Return the (X, Y) coordinate for the center point of the cell that contains the specified text.  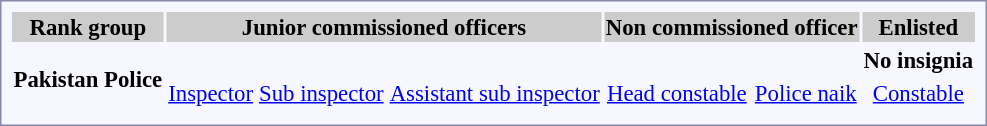
No insignia (918, 60)
Head constable (676, 93)
Police naik (806, 93)
Junior commissioned officers (384, 27)
Enlisted (918, 27)
Rank group (88, 27)
Non commissioned officer (732, 27)
Assistant sub inspector (494, 93)
Sub inspector (321, 93)
Inspector (211, 93)
Constable (918, 93)
Pakistan Police (88, 80)
